Detect which cell encompasses the target text, then output its [X, Y] center coordinate. 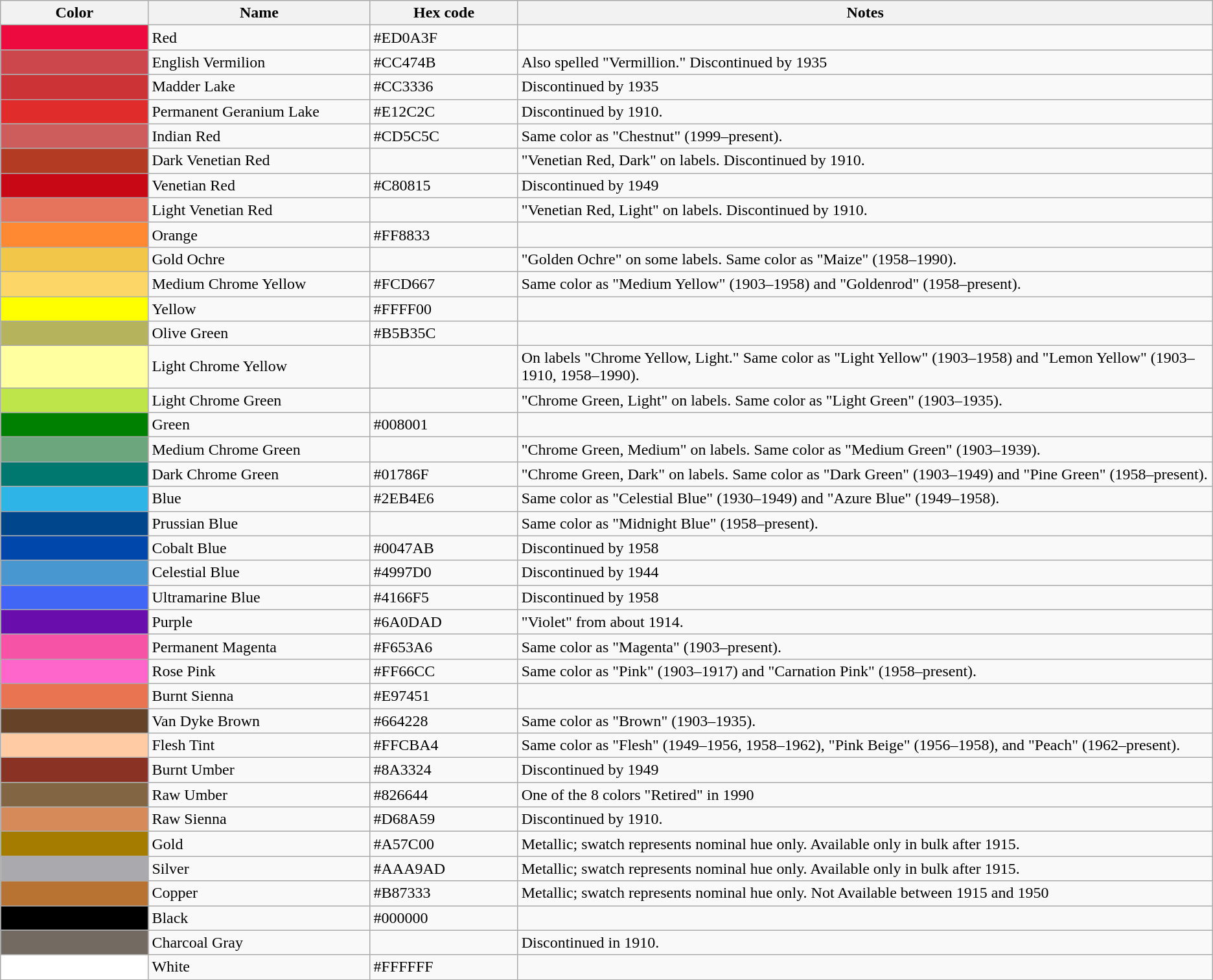
#CC3336 [444, 87]
Permanent Magenta [259, 646]
Discontinued by 1944 [865, 573]
Black [259, 918]
Copper [259, 893]
"Chrome Green, Medium" on labels. Same color as "Medium Green" (1903–1939). [865, 450]
Madder Lake [259, 87]
Flesh Tint [259, 746]
English Vermilion [259, 62]
Venetian Red [259, 185]
Discontinued by 1935 [865, 87]
"Venetian Red, Light" on labels. Discontinued by 1910. [865, 210]
Burnt Umber [259, 770]
Raw Sienna [259, 819]
#FFFF00 [444, 309]
Green [259, 425]
#D68A59 [444, 819]
Discontinued in 1910. [865, 942]
#F653A6 [444, 646]
"Violet" from about 1914. [865, 622]
Orange [259, 234]
#FFFFFF [444, 967]
#008001 [444, 425]
Olive Green [259, 334]
Same color as "Brown" (1903–1935). [865, 721]
#E97451 [444, 696]
Gold [259, 844]
"Chrome Green, Dark" on labels. Same color as "Dark Green" (1903–1949) and "Pine Green" (1958–present). [865, 474]
Raw Umber [259, 795]
#FCD667 [444, 284]
#FF8833 [444, 234]
#4997D0 [444, 573]
Permanent Geranium Lake [259, 111]
#8A3324 [444, 770]
#2EB4E6 [444, 499]
Red [259, 38]
Medium Chrome Yellow [259, 284]
Metallic; swatch represents nominal hue only. Not Available between 1915 and 1950 [865, 893]
Ultramarine Blue [259, 597]
Color [75, 13]
Prussian Blue [259, 523]
Same color as "Magenta" (1903–present). [865, 646]
#B87333 [444, 893]
Hex code [444, 13]
#CC474B [444, 62]
Same color as "Celestial Blue" (1930–1949) and "Azure Blue" (1949–1958). [865, 499]
Notes [865, 13]
Yellow [259, 309]
Light Venetian Red [259, 210]
#826644 [444, 795]
Light Chrome Green [259, 400]
#AAA9AD [444, 869]
#FF66CC [444, 671]
Same color as "Midnight Blue" (1958–present). [865, 523]
"Golden Ochre" on some labels. Same color as "Maize" (1958–1990). [865, 259]
Same color as "Chestnut" (1999–present). [865, 136]
#E12C2C [444, 111]
#0047AB [444, 548]
Charcoal Gray [259, 942]
#C80815 [444, 185]
White [259, 967]
Dark Chrome Green [259, 474]
"Venetian Red, Dark" on labels. Discontinued by 1910. [865, 161]
Silver [259, 869]
Same color as "Flesh" (1949–1956, 1958–1962), "Pink Beige" (1956–1958), and "Peach" (1962–present). [865, 746]
Rose Pink [259, 671]
#664228 [444, 721]
Cobalt Blue [259, 548]
#6A0DAD [444, 622]
Medium Chrome Green [259, 450]
Indian Red [259, 136]
Van Dyke Brown [259, 721]
Name [259, 13]
Celestial Blue [259, 573]
#A57C00 [444, 844]
#000000 [444, 918]
"Chrome Green, Light" on labels. Same color as "Light Green" (1903–1935). [865, 400]
Light Chrome Yellow [259, 367]
#01786F [444, 474]
Burnt Sienna [259, 696]
Gold Ochre [259, 259]
On labels "Chrome Yellow, Light." Same color as "Light Yellow" (1903–1958) and "Lemon Yellow" (1903–1910, 1958–1990). [865, 367]
One of the 8 colors "Retired" in 1990 [865, 795]
#B5B35C [444, 334]
Same color as "Pink" (1903–1917) and "Carnation Pink" (1958–present). [865, 671]
Blue [259, 499]
Same color as "Medium Yellow" (1903–1958) and "Goldenrod" (1958–present). [865, 284]
#ED0A3F [444, 38]
#4166F5 [444, 597]
#FFCBA4 [444, 746]
Dark Venetian Red [259, 161]
Also spelled "Vermillion." Discontinued by 1935 [865, 62]
#CD5C5C [444, 136]
Purple [259, 622]
